Scan for the cell matching the given text and deliver its [x, y] coordinate at center. 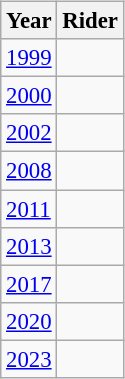
2020 [29, 321]
2013 [29, 246]
Rider [90, 21]
Year [29, 21]
1999 [29, 58]
2023 [29, 359]
2008 [29, 171]
2002 [29, 133]
2017 [29, 284]
2011 [29, 209]
2000 [29, 96]
